Scan for the cell matching the given text and deliver its [x, y] coordinate at center. 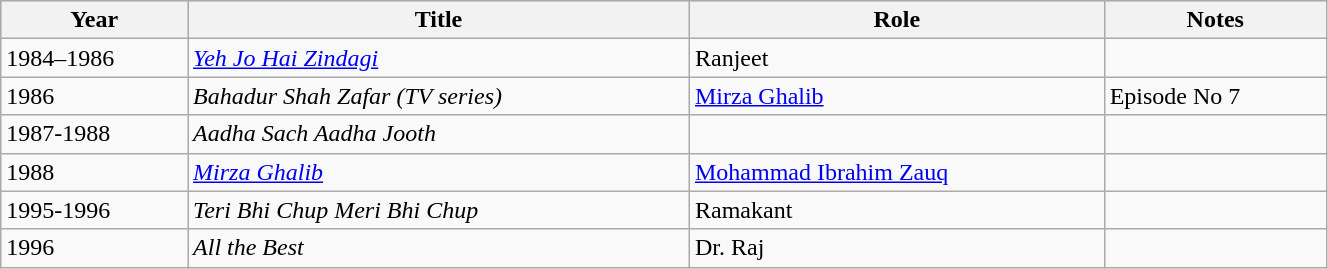
Ramakant [896, 210]
Teri Bhi Chup Meri Bhi Chup [439, 210]
1995-1996 [94, 210]
Year [94, 20]
Episode No 7 [1215, 96]
1987-1988 [94, 134]
Yeh Jo Hai Zindagi [439, 58]
All the Best [439, 248]
Aadha Sach Aadha Jooth [439, 134]
Bahadur Shah Zafar (TV series) [439, 96]
Ranjeet [896, 58]
1996 [94, 248]
Title [439, 20]
Notes [1215, 20]
1984–1986 [94, 58]
1988 [94, 172]
1986 [94, 96]
Mohammad Ibrahim Zauq [896, 172]
Role [896, 20]
Dr. Raj [896, 248]
